Determine the [X, Y] coordinate at the center of the cell enclosing the given text.  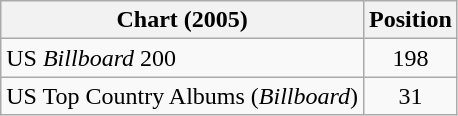
Chart (2005) [182, 20]
31 [411, 96]
US Top Country Albums (Billboard) [182, 96]
198 [411, 58]
US Billboard 200 [182, 58]
Position [411, 20]
